Determine the [X, Y] coordinate at the center of the cell enclosing the given text.  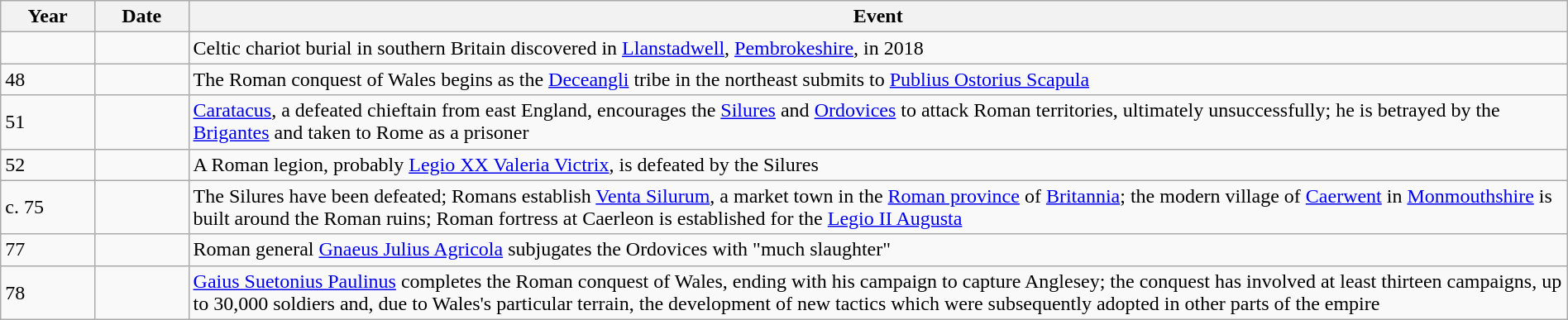
52 [48, 165]
78 [48, 293]
51 [48, 122]
Celtic chariot burial in southern Britain discovered in Llanstadwell, Pembrokeshire, in 2018 [878, 48]
The Roman conquest of Wales begins as the Deceangli tribe in the northeast submits to Publius Ostorius Scapula [878, 79]
c. 75 [48, 207]
Year [48, 17]
A Roman legion, probably Legio XX Valeria Victrix, is defeated by the Silures [878, 165]
Date [141, 17]
Event [878, 17]
Roman general Gnaeus Julius Agricola subjugates the Ordovices with "much slaughter" [878, 250]
48 [48, 79]
77 [48, 250]
